Identify which cell holds the provided text, then report its (X, Y) central coordinate. 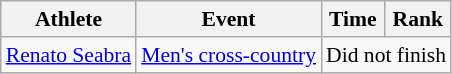
Did not finish (386, 55)
Renato Seabra (68, 55)
Event (228, 19)
Rank (418, 19)
Men's cross-country (228, 55)
Athlete (68, 19)
Time (352, 19)
